Find where the given text appears and provide that cell's center as [x, y] coordinate. 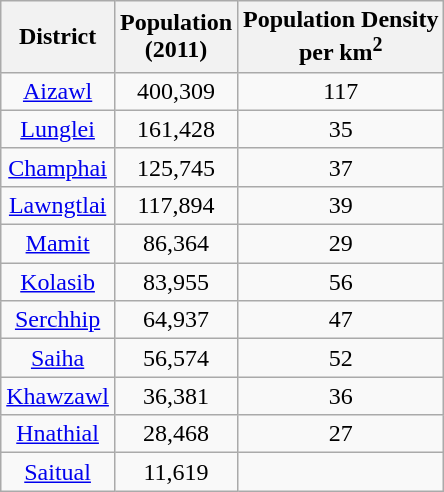
52 [341, 358]
Lawngtlai [58, 205]
86,364 [176, 244]
39 [341, 205]
Champhai [58, 167]
District [58, 37]
Kolasib [58, 282]
29 [341, 244]
37 [341, 167]
11,619 [176, 472]
117,894 [176, 205]
Population Densityper km2 [341, 37]
125,745 [176, 167]
Serchhip [58, 320]
Khawzawl [58, 396]
161,428 [176, 129]
Saiha [58, 358]
64,937 [176, 320]
400,309 [176, 91]
Population(2011) [176, 37]
Mamit [58, 244]
83,955 [176, 282]
Lunglei [58, 129]
35 [341, 129]
36,381 [176, 396]
47 [341, 320]
117 [341, 91]
Saitual [58, 472]
28,468 [176, 434]
27 [341, 434]
Hnathial [58, 434]
56,574 [176, 358]
56 [341, 282]
36 [341, 396]
Aizawl [58, 91]
